Scan for the cell matching the given text and deliver its (x, y) coordinate at center. 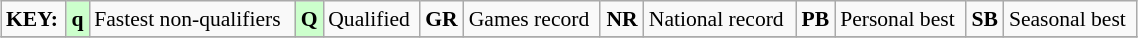
Q (309, 19)
KEY: (34, 19)
q (78, 19)
GR (442, 19)
Fastest non-qualifiers (192, 19)
Qualified (371, 19)
SB (985, 19)
National record (720, 19)
NR (622, 19)
Seasonal best (1070, 19)
Games record (532, 19)
Personal best (900, 19)
PB (816, 19)
